Capture the cell that displays the provided text and extract its [x, y] central coordinate. 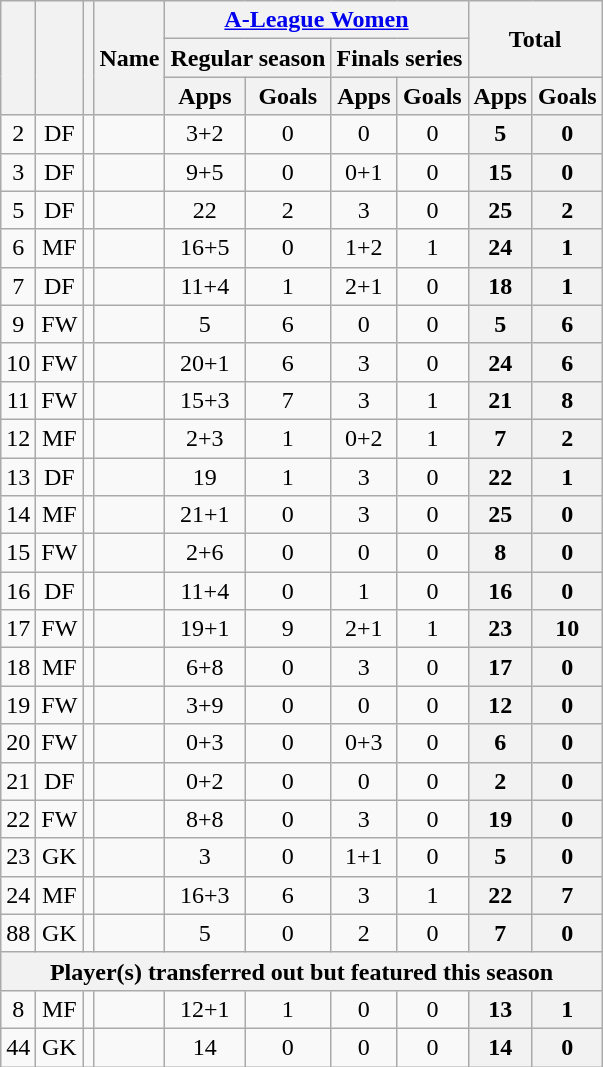
3+2 [205, 134]
16+5 [205, 248]
Finals series [400, 58]
20 [18, 743]
Player(s) transferred out but featured this season [302, 971]
44 [18, 1047]
15+3 [205, 400]
Name [130, 58]
9+5 [205, 172]
Regular season [248, 58]
21+1 [205, 515]
1+2 [364, 248]
88 [18, 933]
12+1 [205, 1009]
11 [18, 400]
Total [535, 39]
20+1 [205, 362]
1+1 [364, 857]
16+3 [205, 895]
19+1 [205, 629]
2+6 [205, 553]
8+8 [205, 819]
0+1 [364, 172]
A-League Women [316, 20]
3+9 [205, 705]
6+8 [205, 667]
2+3 [205, 438]
